Pinpoint the cell where the given text exists, returning its (X, Y) midpoint coordinate. 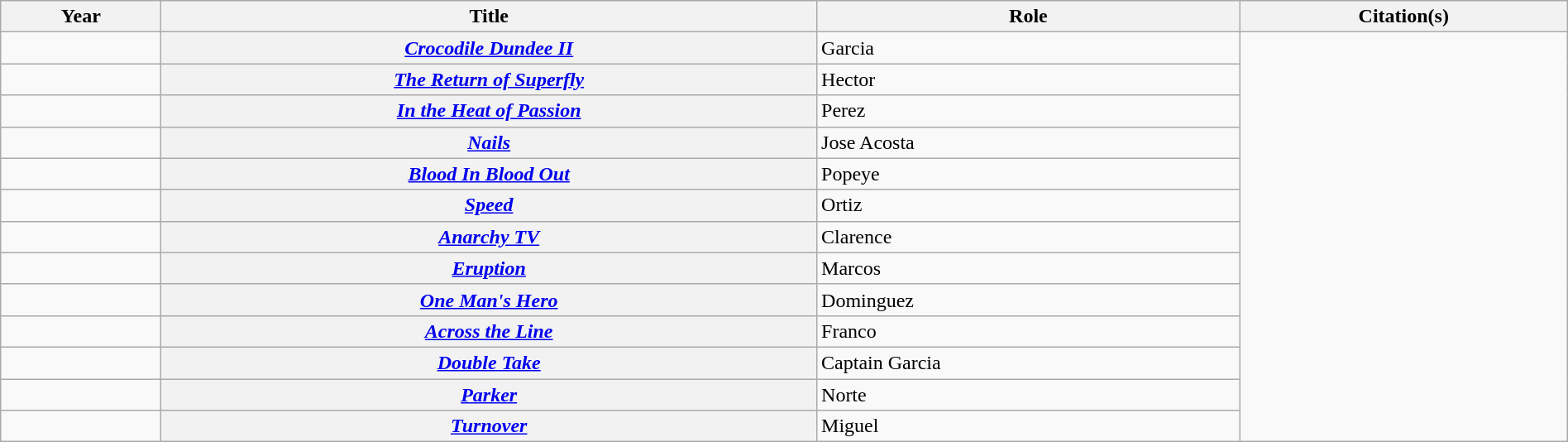
Citation(s) (1403, 17)
Speed (490, 205)
The Return of Superfly (490, 79)
Blood In Blood Out (490, 174)
Captain Garcia (1029, 363)
Role (1029, 17)
Perez (1029, 111)
Clarence (1029, 237)
Popeye (1029, 174)
Jose Acosta (1029, 142)
Dominguez (1029, 300)
Crocodile Dundee II (490, 48)
Anarchy TV (490, 237)
Franco (1029, 331)
Double Take (490, 363)
Across the Line (490, 331)
Nails (490, 142)
Turnover (490, 426)
Ortiz (1029, 205)
Marcos (1029, 268)
In the Heat of Passion (490, 111)
Hector (1029, 79)
Miguel (1029, 426)
Year (81, 17)
Garcia (1029, 48)
One Man's Hero (490, 300)
Norte (1029, 395)
Parker (490, 395)
Title (490, 17)
Eruption (490, 268)
